Identify which cell holds the provided text, then report its [X, Y] central coordinate. 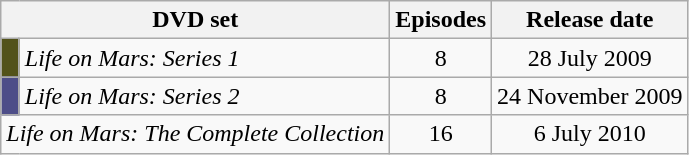
Episodes [441, 20]
Life on Mars: The Complete Collection [196, 134]
6 July 2010 [590, 134]
16 [441, 134]
Life on Mars: Series 1 [204, 58]
DVD set [196, 20]
Life on Mars: Series 2 [204, 96]
Release date [590, 20]
28 July 2009 [590, 58]
24 November 2009 [590, 96]
